Output the (X, Y) coordinate of the center of the cell containing the given text.  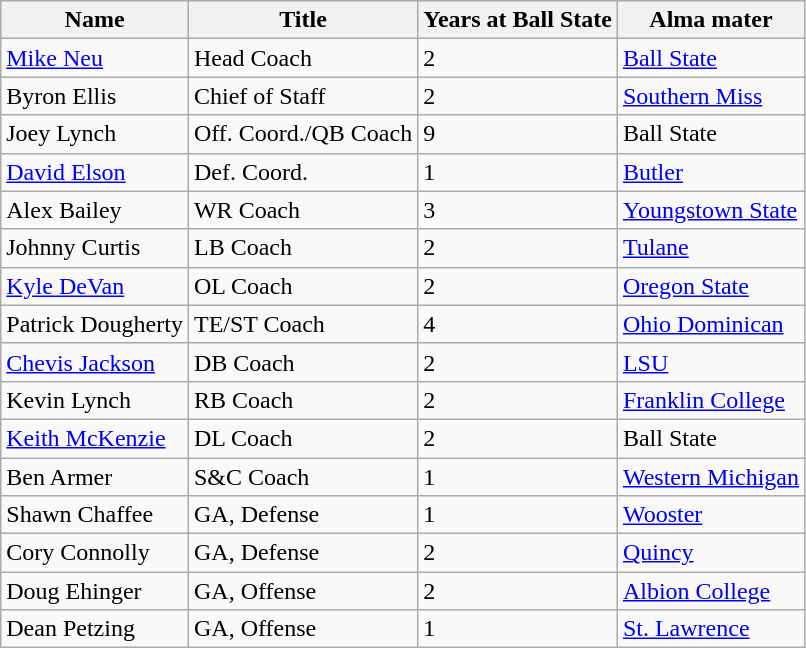
9 (518, 134)
Kyle DeVan (95, 286)
Ben Armer (95, 477)
LSU (710, 362)
Kevin Lynch (95, 400)
Byron Ellis (95, 96)
RB Coach (302, 400)
Alex Bailey (95, 210)
Off. Coord./QB Coach (302, 134)
Joey Lynch (95, 134)
S&C Coach (302, 477)
Alma mater (710, 20)
Southern Miss (710, 96)
OL Coach (302, 286)
Albion College (710, 591)
Cory Connolly (95, 553)
DL Coach (302, 438)
Dean Petzing (95, 629)
Doug Ehinger (95, 591)
Quincy (710, 553)
Head Coach (302, 58)
Title (302, 20)
Name (95, 20)
WR Coach (302, 210)
St. Lawrence (710, 629)
Mike Neu (95, 58)
Def. Coord. (302, 172)
3 (518, 210)
Western Michigan (710, 477)
Youngstown State (710, 210)
Shawn Chaffee (95, 515)
Tulane (710, 248)
David Elson (95, 172)
DB Coach (302, 362)
Wooster (710, 515)
TE/ST Coach (302, 324)
Johnny Curtis (95, 248)
Chevis Jackson (95, 362)
Patrick Dougherty (95, 324)
Butler (710, 172)
Franklin College (710, 400)
Oregon State (710, 286)
LB Coach (302, 248)
Chief of Staff (302, 96)
Keith McKenzie (95, 438)
Ohio Dominican (710, 324)
4 (518, 324)
Years at Ball State (518, 20)
